Locate the cell with the specified text and output its [x, y] center coordinate. 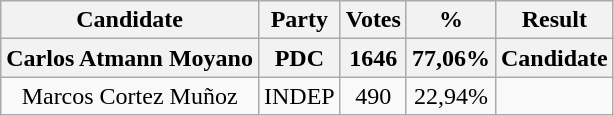
Result [554, 20]
77,06% [450, 58]
Carlos Atmann Moyano [130, 58]
INDEP [299, 96]
% [450, 20]
490 [373, 96]
PDC [299, 58]
Party [299, 20]
Marcos Cortez Muñoz [130, 96]
1646 [373, 58]
Votes [373, 20]
22,94% [450, 96]
